Search for the cell housing the specified text and yield its [x, y] center coordinate. 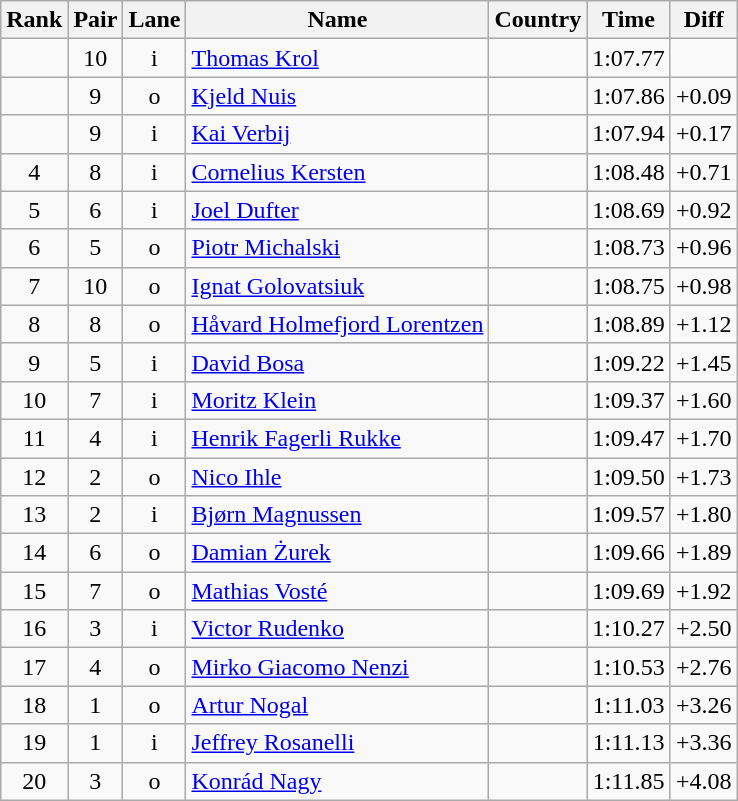
Diff [704, 20]
Victor Rudenko [338, 629]
+1.70 [704, 438]
1:08.89 [629, 324]
+0.09 [704, 96]
18 [34, 705]
Piotr Michalski [338, 248]
Kai Verbij [338, 134]
Moritz Klein [338, 400]
+3.26 [704, 705]
Bjørn Magnussen [338, 515]
+0.71 [704, 172]
1:09.47 [629, 438]
Ignat Golovatsiuk [338, 286]
12 [34, 477]
1:09.66 [629, 553]
20 [34, 781]
14 [34, 553]
+0.98 [704, 286]
+4.08 [704, 781]
Mirko Giacomo Nenzi [338, 667]
1:09.69 [629, 591]
Time [629, 20]
Nico Ihle [338, 477]
+0.17 [704, 134]
Henrik Fagerli Rukke [338, 438]
+0.92 [704, 210]
+0.96 [704, 248]
1:09.50 [629, 477]
1:08.48 [629, 172]
Thomas Krol [338, 58]
1:10.27 [629, 629]
Kjeld Nuis [338, 96]
1:07.77 [629, 58]
Cornelius Kersten [338, 172]
Joel Dufter [338, 210]
+3.36 [704, 743]
1:08.73 [629, 248]
1:09.57 [629, 515]
Jeffrey Rosanelli [338, 743]
1:09.22 [629, 362]
+1.80 [704, 515]
17 [34, 667]
Artur Nogal [338, 705]
1:08.69 [629, 210]
+1.73 [704, 477]
Konrád Nagy [338, 781]
1:11.85 [629, 781]
Lane [154, 20]
+2.50 [704, 629]
Håvard Holmefjord Lorentzen [338, 324]
+1.45 [704, 362]
Name [338, 20]
Rank [34, 20]
Country [538, 20]
David Bosa [338, 362]
15 [34, 591]
+1.12 [704, 324]
1:10.53 [629, 667]
1:11.13 [629, 743]
+1.89 [704, 553]
+1.60 [704, 400]
1:07.86 [629, 96]
Mathias Vosté [338, 591]
1:07.94 [629, 134]
16 [34, 629]
1:11.03 [629, 705]
11 [34, 438]
Pair [96, 20]
13 [34, 515]
+1.92 [704, 591]
+2.76 [704, 667]
1:08.75 [629, 286]
1:09.37 [629, 400]
Damian Żurek [338, 553]
19 [34, 743]
